Provide the [X, Y] coordinate of the cell's center where the given text is located.  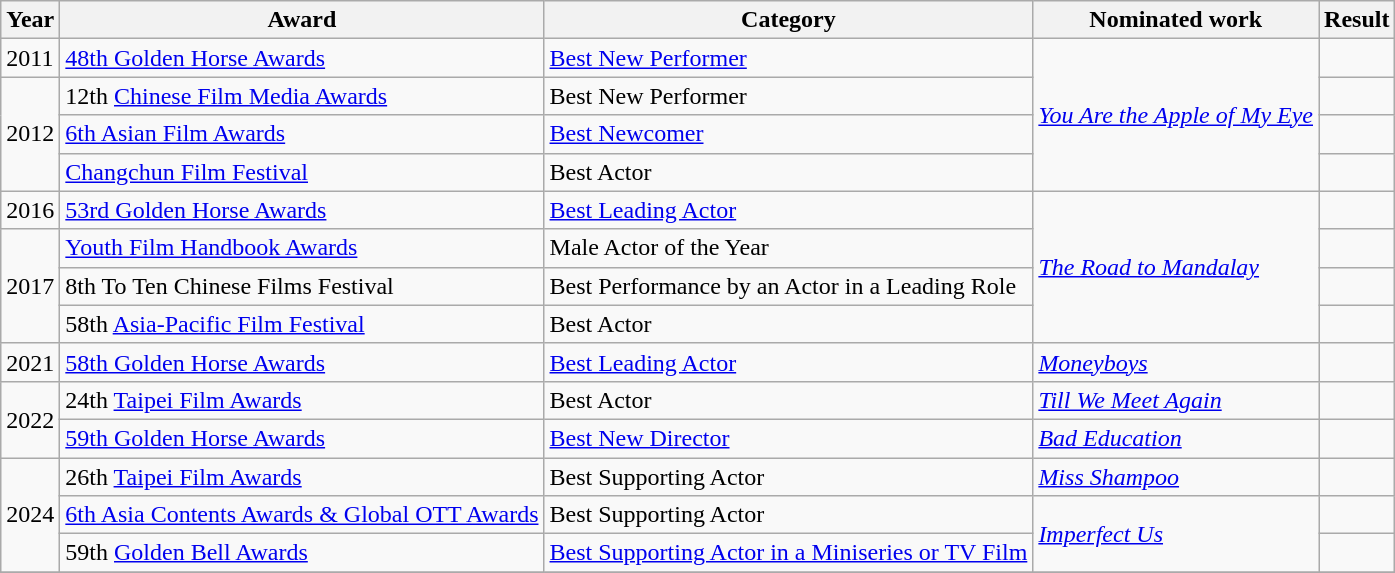
Best Newcomer [788, 134]
Best Supporting Actor in a Miniseries or TV Film [788, 553]
2012 [30, 134]
The Road to Mandalay [1176, 267]
2011 [30, 58]
2022 [30, 419]
26th Taipei Film Awards [302, 477]
Year [30, 20]
Imperfect Us [1176, 534]
Miss Shampoo [1176, 477]
You Are the Apple of My Eye [1176, 115]
Award [302, 20]
Till We Meet Again [1176, 400]
Youth Film Handbook Awards [302, 248]
Nominated work [1176, 20]
Bad Education [1176, 438]
59th Golden Horse Awards [302, 438]
53rd Golden Horse Awards [302, 210]
Result [1357, 20]
2016 [30, 210]
2024 [30, 515]
Category [788, 20]
Moneyboys [1176, 362]
6th Asia Contents Awards & Global OTT Awards [302, 515]
Best Performance by an Actor in a Leading Role [788, 286]
Best New Director [788, 438]
2017 [30, 286]
24th Taipei Film Awards [302, 400]
58th Asia-Pacific Film Festival [302, 324]
Changchun Film Festival [302, 172]
2021 [30, 362]
48th Golden Horse Awards [302, 58]
12th Chinese Film Media Awards [302, 96]
6th Asian Film Awards [302, 134]
59th Golden Bell Awards [302, 553]
Male Actor of the Year [788, 248]
8th To Ten Chinese Films Festival [302, 286]
58th Golden Horse Awards [302, 362]
